Output the (x, y) coordinate of the center of the cell containing the given text.  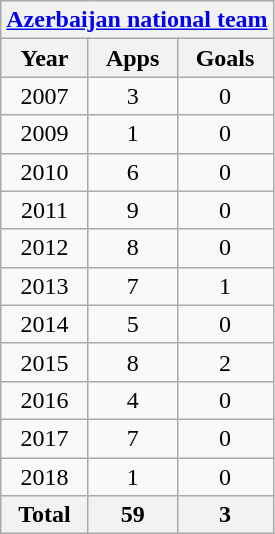
2018 (45, 477)
Azerbaijan national team (137, 20)
2013 (45, 286)
2012 (45, 248)
2007 (45, 96)
5 (132, 324)
2016 (45, 400)
2015 (45, 362)
2010 (45, 172)
2017 (45, 438)
2014 (45, 324)
Apps (132, 58)
6 (132, 172)
Goals (225, 58)
2009 (45, 134)
59 (132, 515)
Total (45, 515)
2011 (45, 210)
4 (132, 400)
Year (45, 58)
2 (225, 362)
9 (132, 210)
